Locate the cell with the specified text and output its (x, y) center coordinate. 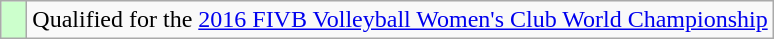
Qualified for the 2016 FIVB Volleyball Women's Club World Championship (400, 20)
